Detect which cell encompasses the target text, then output its [x, y] center coordinate. 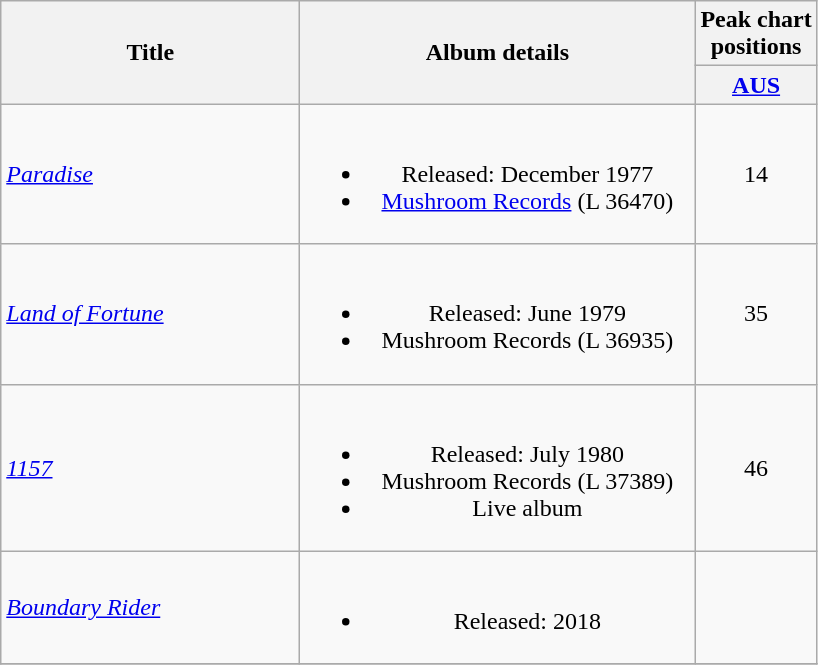
Released: June 1979Mushroom Records (L 36935) [498, 314]
Released: 2018 [498, 608]
Paradise [150, 174]
Released: July 1980Mushroom Records (L 37389)Live album [498, 468]
1157 [150, 468]
14 [756, 174]
Title [150, 52]
Released: December 1977Mushroom Records (L 36470) [498, 174]
Album details [498, 52]
Land of Fortune [150, 314]
Peak chartpositions [756, 34]
35 [756, 314]
AUS [756, 85]
46 [756, 468]
Boundary Rider [150, 608]
